Determine the (X, Y) coordinate at the center of the cell enclosing the given text.  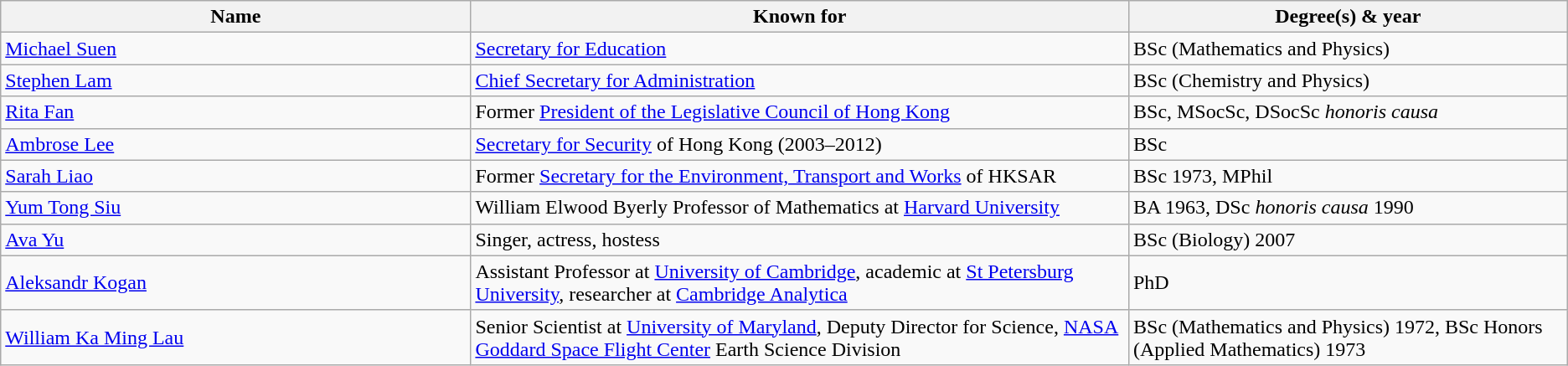
William Ka Ming Lau (236, 337)
BSc 1973, MPhil (1348, 176)
William Elwood Byerly Professor of Mathematics at Harvard University (800, 208)
BSc (Mathematics and Physics) (1348, 49)
Name (236, 17)
BSc (Chemistry and Physics) (1348, 80)
Assistant Professor at University of Cambridge, academic at St Petersburg University, researcher at Cambridge Analytica (800, 283)
PhD (1348, 283)
Stephen Lam (236, 80)
Ava Yu (236, 240)
BA 1963, DSc honoris causa 1990 (1348, 208)
Known for (800, 17)
Degree(s) & year (1348, 17)
Secretary for Security of Hong Kong (2003–2012) (800, 144)
BSc, MSocSc, DSocSc honoris causa (1348, 112)
Former Secretary for the Environment, Transport and Works of HKSAR (800, 176)
Yum Tong Siu (236, 208)
BSc (Biology) 2007 (1348, 240)
BSc (1348, 144)
Ambrose Lee (236, 144)
Former President of the Legislative Council of Hong Kong (800, 112)
BSc (Mathematics and Physics) 1972, BSc Honors (Applied Mathematics) 1973 (1348, 337)
Chief Secretary for Administration (800, 80)
Secretary for Education (800, 49)
Aleksandr Kogan (236, 283)
Singer, actress, hostess (800, 240)
Senior Scientist at University of Maryland, Deputy Director for Science, NASA Goddard Space Flight Center Earth Science Division (800, 337)
Rita Fan (236, 112)
Sarah Liao (236, 176)
Michael Suen (236, 49)
